Capture the cell that displays the provided text and extract its (X, Y) central coordinate. 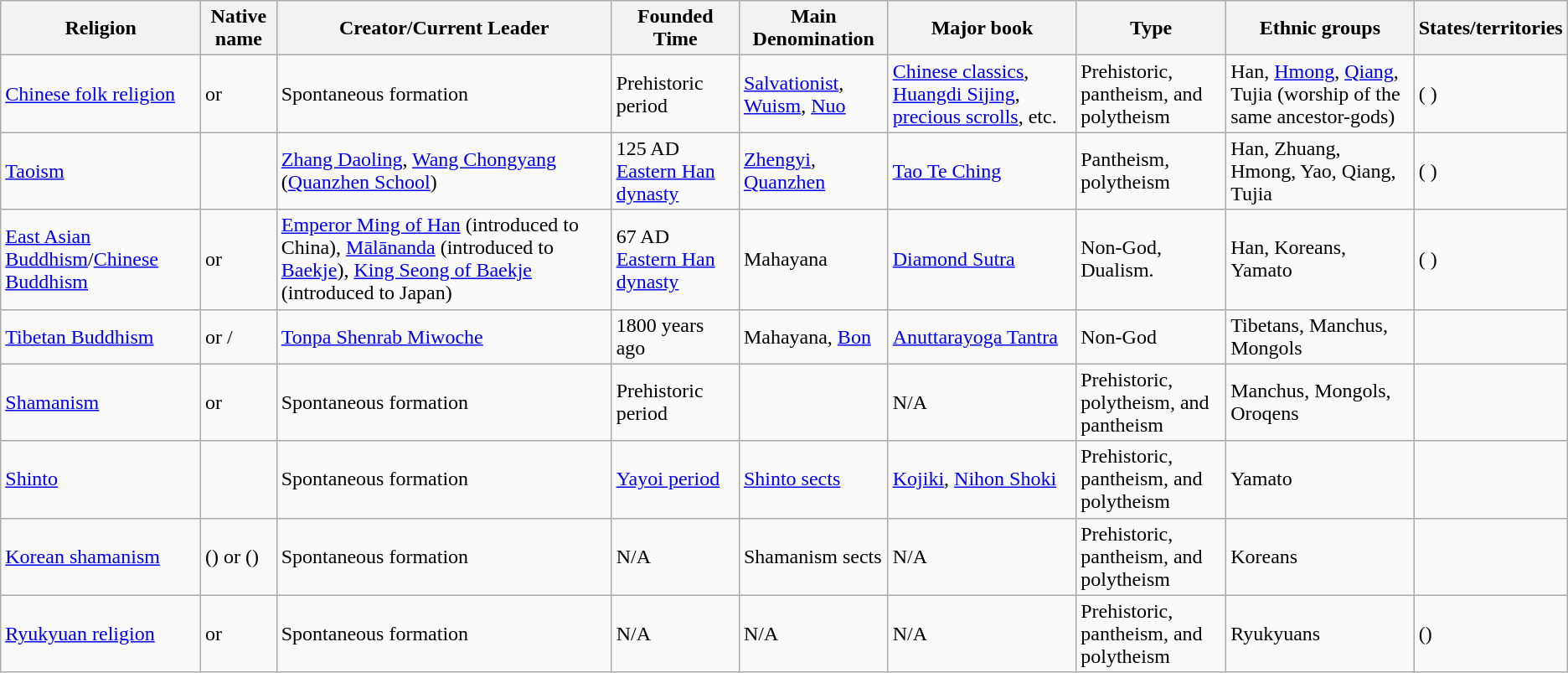
Type (1151, 28)
Shinto sects (813, 479)
Shamanism sects (813, 557)
Non-God, Dualism. (1151, 260)
() or () (238, 557)
Yayoi period (675, 479)
East Asian Buddhism/Chinese Buddhism (101, 260)
Diamond Sutra (982, 260)
Anuttarayoga Tantra (982, 337)
1800 years ago (675, 337)
Major book (982, 28)
Chinese folk religion (101, 94)
Tibetans, Manchus, Mongols (1320, 337)
Main Denomination (813, 28)
Han, Zhuang, Hmong, Yao, Qiang, Tujia (1320, 171)
Tonpa Shenrab Miwoche (444, 337)
Kojiki, Nihon Shoki (982, 479)
Native name (238, 28)
or / (238, 337)
Chinese classics, Huangdi Sijing, precious scrolls, etc. (982, 94)
Founded Time (675, 28)
Yamato (1320, 479)
Pantheism, polytheism (1151, 171)
() (1491, 634)
Taoism (101, 171)
Tibetan Buddhism (101, 337)
Koreans (1320, 557)
Shamanism (101, 402)
Shinto (101, 479)
67 AD Eastern Han dynasty (675, 260)
Zhengyi, Quanzhen (813, 171)
Ryukyuan religion (101, 634)
Ryukyuans (1320, 634)
Mahayana (813, 260)
Non-God (1151, 337)
Han, Koreans, Yamato (1320, 260)
Tao Te Ching (982, 171)
Ethnic groups (1320, 28)
Mahayana, Bon (813, 337)
Zhang Daoling, Wang Chongyang (Quanzhen School) (444, 171)
Emperor Ming of Han (introduced to China), Mālānanda (introduced to Baekje), King Seong of Baekje (introduced to Japan) (444, 260)
Korean shamanism (101, 557)
Han, Hmong, Qiang, Tujia (worship of the same ancestor-gods) (1320, 94)
Prehistoric, polytheism, and pantheism (1151, 402)
125 AD Eastern Han dynasty (675, 171)
Creator/Current Leader (444, 28)
Manchus, Mongols, Oroqens (1320, 402)
Religion (101, 28)
States/territories (1491, 28)
Salvationist, Wuism, Nuo (813, 94)
